Detect which cell encompasses the target text, then output its (x, y) center coordinate. 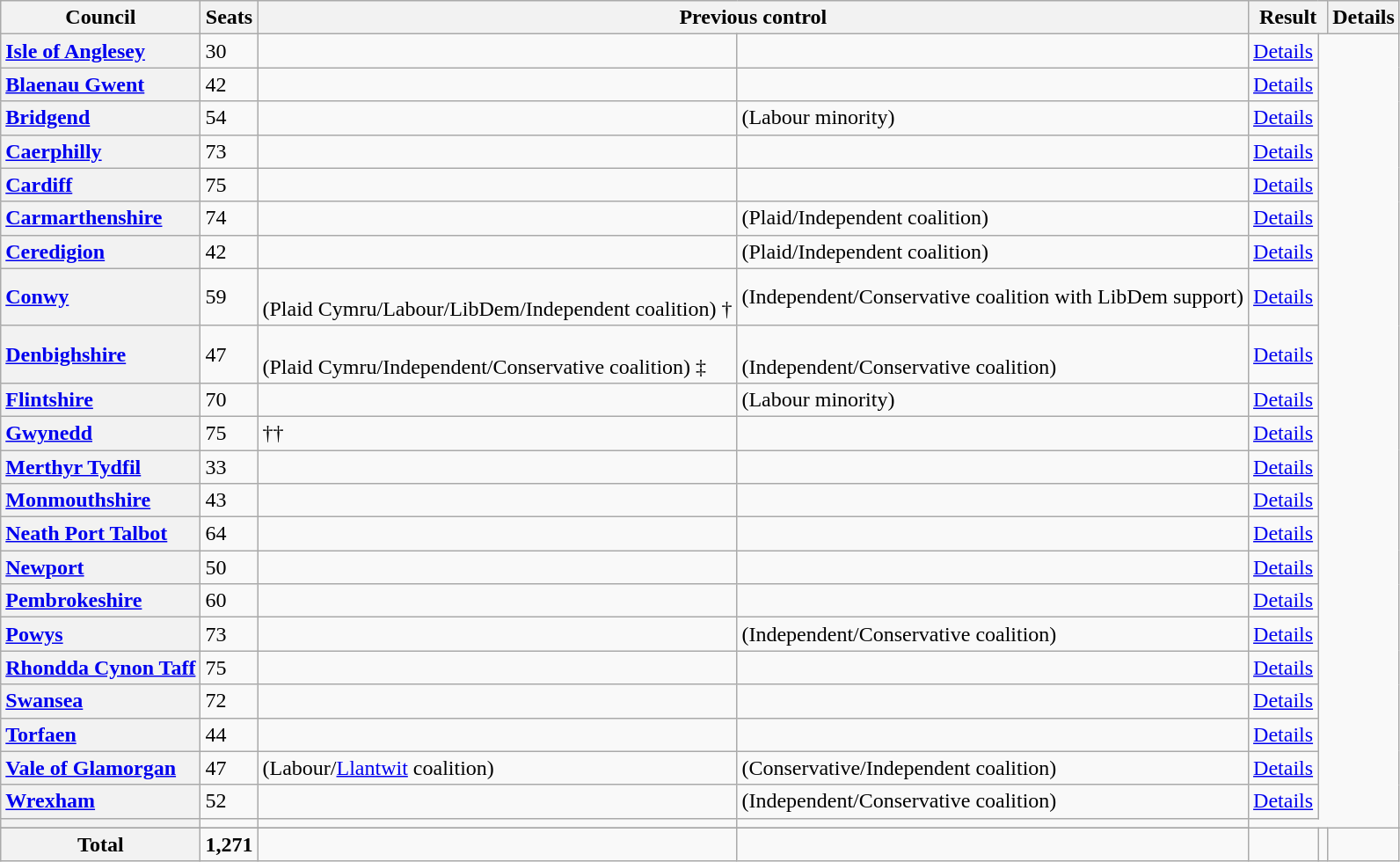
1,271 (229, 844)
Pembrokeshire (100, 601)
Conwy (100, 297)
Seats (229, 18)
Neath Port Talbot (100, 534)
Vale of Glamorgan (100, 768)
50 (229, 567)
64 (229, 534)
59 (229, 297)
Total (100, 844)
Council (100, 18)
Wrexham (100, 801)
Caerphilly (100, 151)
30 (229, 51)
70 (229, 399)
72 (229, 701)
Isle of Anglesey (100, 51)
Torfaen (100, 734)
(Independent/Conservative coalition with LibDem support) (993, 297)
Carmarthenshire (100, 218)
(Labour/Llantwit coalition) (498, 768)
43 (229, 500)
52 (229, 801)
(Plaid Cymru/Labour/LibDem/Independent coalition) † (498, 297)
Gwynedd (100, 433)
Swansea (100, 701)
Rhondda Cynon Taff (100, 668)
(Conservative/Independent coalition) (993, 768)
Result (1288, 18)
Blaenau Gwent (100, 84)
Powys (100, 634)
54 (229, 118)
44 (229, 734)
74 (229, 218)
Newport (100, 567)
Bridgend (100, 118)
33 (229, 467)
†† (498, 433)
Flintshire (100, 399)
(Plaid Cymru/Independent/Conservative coalition) ‡ (498, 354)
Cardiff (100, 185)
Merthyr Tydfil (100, 467)
Ceredigion (100, 252)
Monmouthshire (100, 500)
Previous control (753, 18)
Denbighshire (100, 354)
60 (229, 601)
